Provide the [x, y] coordinate of the cell's center where the given text is located.  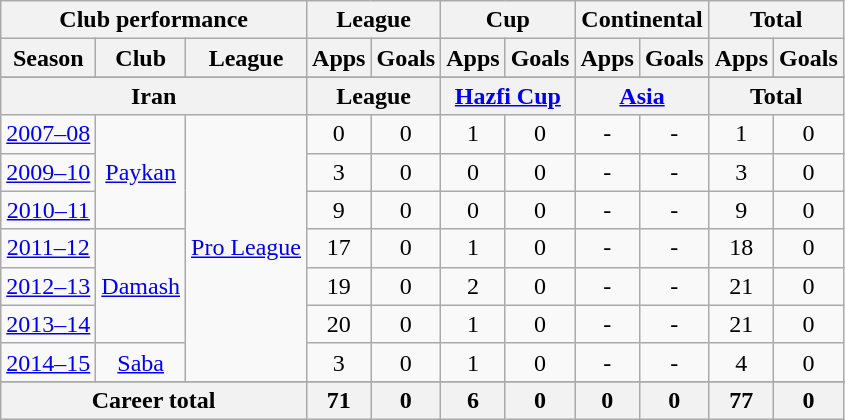
Career total [154, 400]
Continental [642, 20]
Saba [141, 362]
17 [339, 248]
Club [141, 58]
Pro League [246, 248]
2011–12 [48, 248]
2012–13 [48, 286]
2013–14 [48, 324]
Damash [141, 286]
18 [741, 248]
77 [741, 400]
2010–11 [48, 210]
Paykan [141, 172]
2 [473, 286]
6 [473, 400]
Asia [642, 96]
Iran [154, 96]
4 [741, 362]
Club performance [154, 20]
71 [339, 400]
Cup [508, 20]
Hazfi Cup [508, 96]
2014–15 [48, 362]
2009–10 [48, 172]
2007–08 [48, 134]
20 [339, 324]
19 [339, 286]
Season [48, 58]
